Detect which cell encompasses the target text, then output its [X, Y] center coordinate. 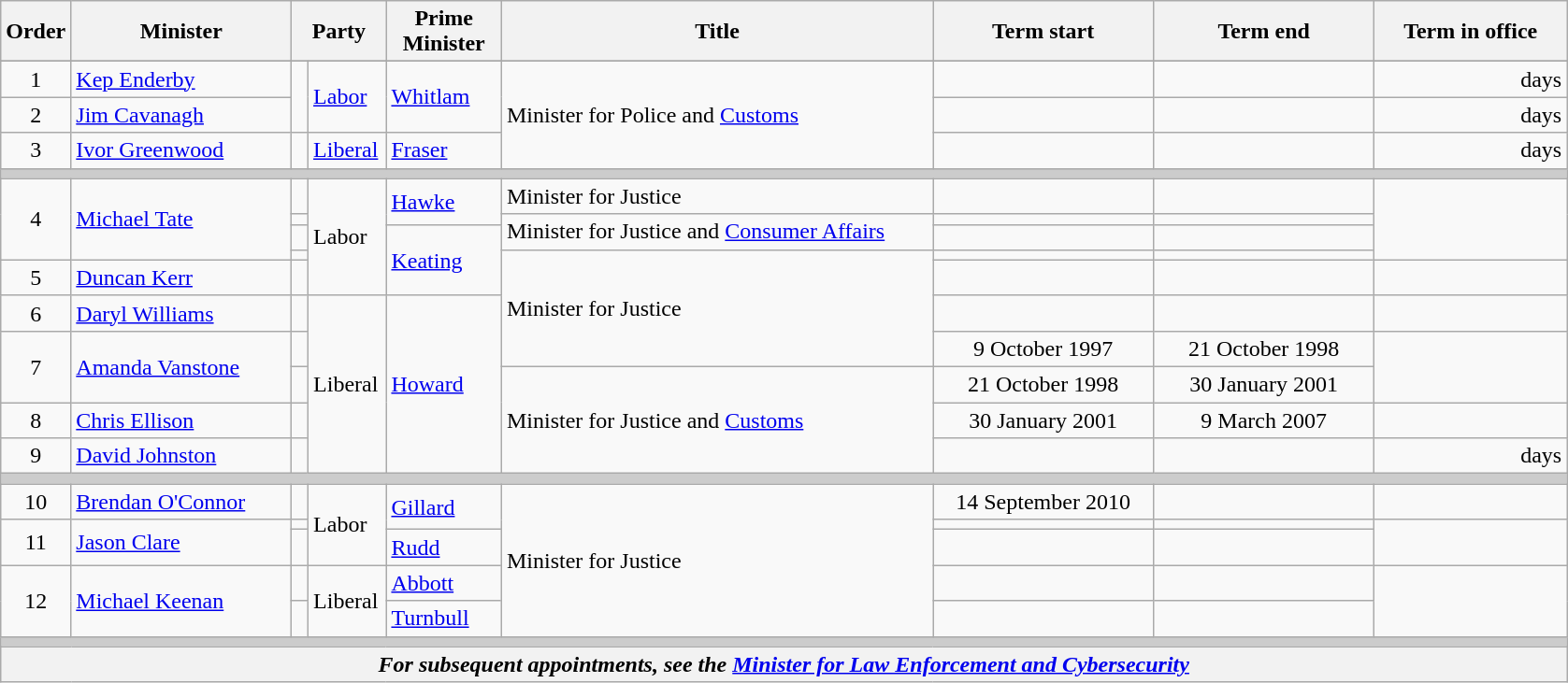
Amanda Vanstone [181, 366]
2 [36, 115]
Rudd [444, 548]
Daryl Williams [181, 313]
Term start [1043, 32]
9 March 2007 [1264, 420]
Term end [1264, 32]
Term in office [1471, 32]
Fraser [444, 150]
Abbott [444, 583]
Brendan O'Connor [181, 502]
11 [36, 542]
12 [36, 601]
Duncan Kerr [181, 277]
14 September 2010 [1043, 502]
Jim Cavanagh [181, 115]
Title [716, 32]
Prime Minister [444, 32]
Whitlam [444, 97]
Kep Enderby [181, 79]
9 [36, 456]
5 [36, 277]
4 [36, 219]
Minister [181, 32]
3 [36, 150]
9 October 1997 [1043, 349]
Minister for Justice and Consumer Affairs [716, 232]
10 [36, 502]
8 [36, 420]
Order [36, 32]
Ivor Greenwood [181, 150]
Gillard [444, 506]
Turnbull [444, 619]
Minister for Police and Customs [716, 115]
Party [338, 32]
Michael Tate [181, 219]
6 [36, 313]
1 [36, 79]
Jason Clare [181, 542]
Michael Keenan [181, 601]
Minister for Justice and Customs [716, 420]
Howard [444, 384]
Hawke [444, 202]
Keating [444, 260]
For subsequent appointments, see the Minister for Law Enforcement and Cybersecurity [784, 664]
David Johnston [181, 456]
7 [36, 366]
Chris Ellison [181, 420]
